Extract the [x, y] coordinate from the center of the cell holding the provided text.  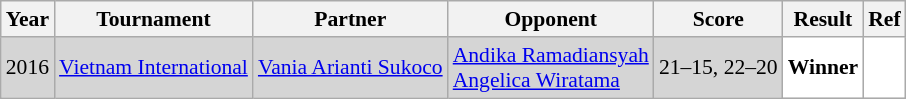
Result [824, 19]
Vania Arianti Sukoco [350, 68]
21–15, 22–20 [718, 68]
Partner [350, 19]
Vietnam International [154, 68]
Andika Ramadiansyah Angelica Wiratama [551, 68]
Opponent [551, 19]
Winner [824, 68]
Score [718, 19]
Year [28, 19]
Ref [884, 19]
Tournament [154, 19]
2016 [28, 68]
